Identify which cell holds the provided text, then report its (x, y) central coordinate. 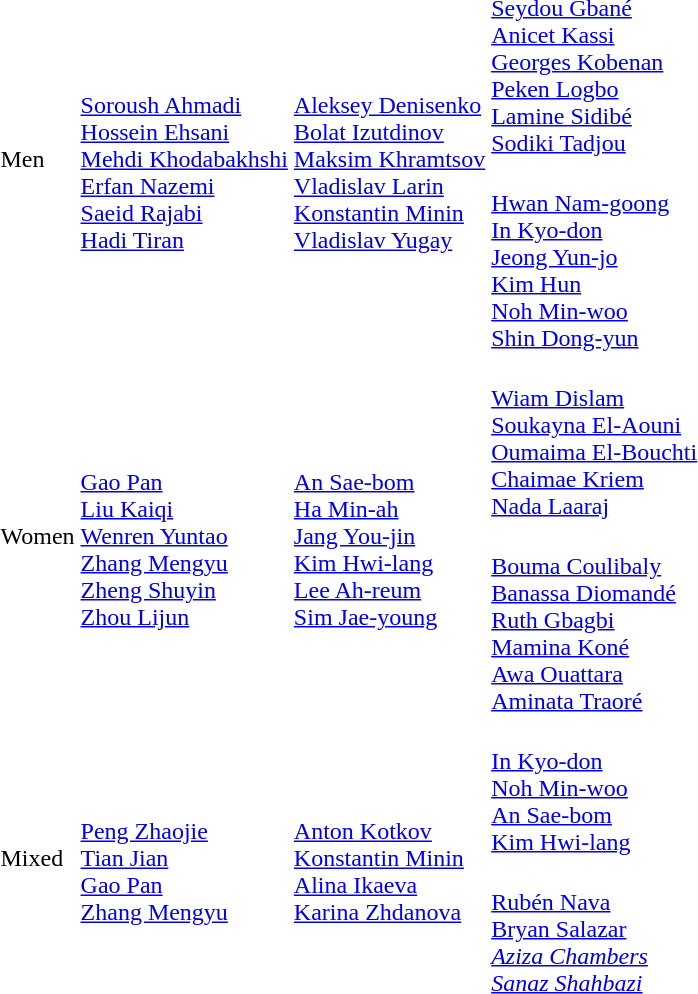
An Sae-bomHa Min-ahJang You-jinKim Hwi-langLee Ah-reumSim Jae-young (389, 536)
Gao PanLiu KaiqiWenren YuntaoZhang MengyuZheng ShuyinZhou Lijun (184, 536)
